Determine the [X, Y] coordinate at the center of the cell enclosing the given text.  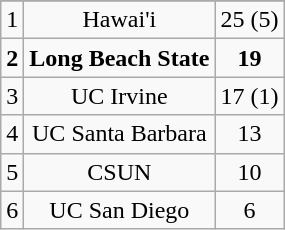
CSUN [120, 172]
UC Irvine [120, 96]
25 (5) [250, 20]
3 [12, 96]
13 [250, 134]
Long Beach State [120, 58]
17 (1) [250, 96]
Hawai'i [120, 20]
19 [250, 58]
10 [250, 172]
UC Santa Barbara [120, 134]
UC San Diego [120, 210]
1 [12, 20]
5 [12, 172]
2 [12, 58]
4 [12, 134]
